Return the [x, y] coordinate for the center point of the cell that contains the specified text.  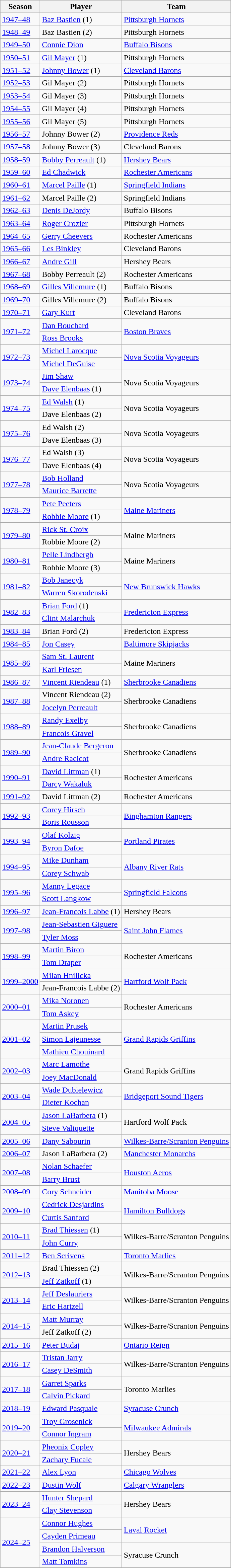
Casey DeSmith [81, 1370]
1962–63 [20, 211]
2000–01 [20, 1007]
2002–03 [20, 1071]
2006–07 [20, 1153]
1982–83 [20, 612]
Darcy Wakaluk [81, 784]
Olaf Kolzig [81, 835]
Marc Lamothe [81, 1064]
Ed Walsh (2) [81, 427]
2007–08 [20, 1173]
Pete Peeters [81, 504]
Gary Kurt [81, 312]
Player [81, 7]
Corey Schwab [81, 873]
Chicago Wolves [176, 1472]
1983–84 [20, 631]
1981–82 [20, 587]
Mathieu Chouinard [81, 1052]
Brian Ford (1) [81, 606]
Baz Bastien (2) [81, 32]
Simon Lajeunesse [81, 1039]
Johnny Bower (2) [81, 134]
Warren Skorodenski [81, 593]
1953–54 [20, 96]
Bridgeport Sound Tigers [176, 1096]
2011–12 [20, 1256]
2020–21 [20, 1453]
Marcel Paille (2) [81, 198]
2016–17 [20, 1364]
Pelle Lindbergh [81, 554]
2019–20 [20, 1428]
Manitoba Moose [176, 1192]
2021–22 [20, 1472]
1973–74 [20, 383]
1991–92 [20, 797]
New Brunswick Hawks [176, 587]
Jim Shaw [81, 376]
Providence Reds [176, 134]
Joey MacDonald [81, 1077]
1992–93 [20, 816]
1976–77 [20, 459]
1989–90 [20, 752]
Boris Rousson [81, 822]
1951–52 [20, 70]
1970–71 [20, 312]
2001–02 [20, 1039]
2013–14 [20, 1300]
2012–13 [20, 1275]
1959–60 [20, 172]
Scott Langkow [81, 899]
2015–16 [20, 1345]
Sam St. Laurent [81, 657]
2024–25 [20, 1542]
Johnny Bower (1) [81, 70]
1956–57 [20, 134]
Robbie Moore (3) [81, 568]
Steve Valiquette [81, 1128]
1974–75 [20, 408]
Gilles Villemure (1) [81, 287]
Eric Hartzell [81, 1306]
Jean-Claude Bergeron [81, 746]
Jason LaBarbera (1) [81, 1115]
Cedrick Desjardins [81, 1205]
Matt Murray [81, 1319]
Barry Brust [81, 1179]
Milan Hnilicka [81, 975]
Alex Lyon [81, 1472]
Dieter Kochan [81, 1103]
1948–49 [20, 32]
Dustin Wolf [81, 1485]
Gil Mayer (5) [81, 121]
2003–04 [20, 1096]
2017–18 [20, 1390]
2010–11 [20, 1237]
Maurice Barrette [81, 491]
1990–91 [20, 777]
Nolan Schaefer [81, 1166]
Dave Elenbaas (4) [81, 465]
Baltimore Skipjacks [176, 644]
Gil Mayer (4) [81, 108]
Connor Hughes [81, 1523]
Ross Brooks [81, 338]
Connor Ingram [81, 1434]
Marcel Paille (1) [81, 185]
Jean-Sebastien Giguere [81, 924]
Dany Sabourin [81, 1141]
Corey Hirsch [81, 810]
1947–48 [20, 19]
Robbie Moore (2) [81, 542]
Bobby Perreault (1) [81, 160]
Jason LaBarbera (2) [81, 1153]
1975–76 [20, 434]
1964–65 [20, 236]
1988–89 [20, 727]
Clay Stevenson [81, 1510]
Andre Racicot [81, 758]
Saint John Flames [176, 930]
Albany River Rats [176, 867]
Springfield Falcons [176, 892]
1995–96 [20, 892]
Connie Dion [81, 45]
1954–55 [20, 108]
1963–64 [20, 223]
Les Binkley [81, 249]
1949–50 [20, 45]
Rick St. Croix [81, 529]
Portland Pirates [176, 841]
Michel Larocque [81, 351]
Manchester Monarchs [176, 1153]
Brandon Halverson [81, 1549]
2004–05 [20, 1122]
2014–15 [20, 1326]
Edward Pasquale [81, 1409]
Jon Casey [81, 644]
Ontario Reign [176, 1345]
Gil Mayer (1) [81, 58]
Troy Grosenick [81, 1421]
1993–94 [20, 841]
Cayden Primeau [81, 1536]
Martin Biron [81, 950]
Jean-Francois Labbe (1) [81, 911]
John Curry [81, 1243]
2005–06 [20, 1141]
Laval Rocket [176, 1529]
1960–61 [20, 185]
Manny Legace [81, 886]
Roger Crozier [81, 223]
Bobby Perreault (2) [81, 274]
Team [176, 7]
Gerry Cheevers [81, 236]
2008–09 [20, 1192]
Randy Exelby [81, 720]
1968–69 [20, 287]
Tom Askey [81, 1014]
Dave Elenbaas (2) [81, 415]
Andre Gill [81, 262]
Jocelyn Perreault [81, 707]
Dave Elenbaas (3) [81, 440]
Jeff Deslauriers [81, 1294]
1994–95 [20, 867]
Ben Scrivens [81, 1256]
1997–98 [20, 930]
1999–2000 [20, 982]
Brad Thiessen (1) [81, 1230]
Calgary Wranglers [176, 1485]
1967–68 [20, 274]
1955–56 [20, 121]
Milwaukee Admirals [176, 1428]
1952–53 [20, 83]
1984–85 [20, 644]
1966–67 [20, 262]
Calvin Pickard [81, 1396]
2009–10 [20, 1211]
Wade Dubielewicz [81, 1090]
Jean-Francois Labbe (2) [81, 988]
Hunter Shepard [81, 1498]
Tristan Jarry [81, 1357]
Zachary Fucale [81, 1460]
2022–23 [20, 1485]
Francois Gravel [81, 733]
Gilles Villemure (2) [81, 300]
Gil Mayer (2) [81, 83]
Binghamton Rangers [176, 816]
David Littman (1) [81, 771]
Houston Aeros [176, 1173]
Denis DeJordy [81, 211]
Karl Friesen [81, 669]
2018–19 [20, 1409]
Peter Budaj [81, 1345]
1957–58 [20, 147]
1977–78 [20, 484]
1978–79 [20, 510]
Dave Elenbaas (1) [81, 389]
1950–51 [20, 58]
Garret Sparks [81, 1383]
Ed Chadwick [81, 172]
Martin Prusek [81, 1026]
Curtis Sanford [81, 1217]
Mike Dunham [81, 861]
Jeff Zatkoff (1) [81, 1281]
Brian Ford (2) [81, 631]
Mika Noronen [81, 1001]
1971–72 [20, 331]
Ed Walsh (1) [81, 402]
1965–66 [20, 249]
Vincent Riendeau (1) [81, 682]
Hamilton Bulldogs [176, 1211]
1998–99 [20, 956]
Gil Mayer (3) [81, 96]
Dan Bouchard [81, 325]
1985–86 [20, 663]
Boston Braves [176, 331]
Brad Thiessen (2) [81, 1268]
Vincent Riendeau (2) [81, 695]
Baz Bastien (1) [81, 19]
Robbie Moore (1) [81, 516]
Cory Schneider [81, 1192]
2023–24 [20, 1504]
1986–87 [20, 682]
1969–70 [20, 300]
Bob Holland [81, 478]
1996–97 [20, 911]
Michel DeGuise [81, 363]
1958–59 [20, 160]
Johnny Bower (3) [81, 147]
Matt Tomkins [81, 1561]
David Littman (2) [81, 797]
Ed Walsh (3) [81, 453]
Byron Dafoe [81, 848]
Clint Malarchuk [81, 618]
Bob Janecyk [81, 580]
1979–80 [20, 535]
Tyler Moss [81, 937]
Jeff Zatkoff (2) [81, 1332]
1987–88 [20, 701]
Season [20, 7]
1961–62 [20, 198]
1980–81 [20, 561]
Tom Draper [81, 962]
Pheonix Copley [81, 1447]
1972–73 [20, 357]
